Determine the (X, Y) coordinate at the center of the cell enclosing the given text.  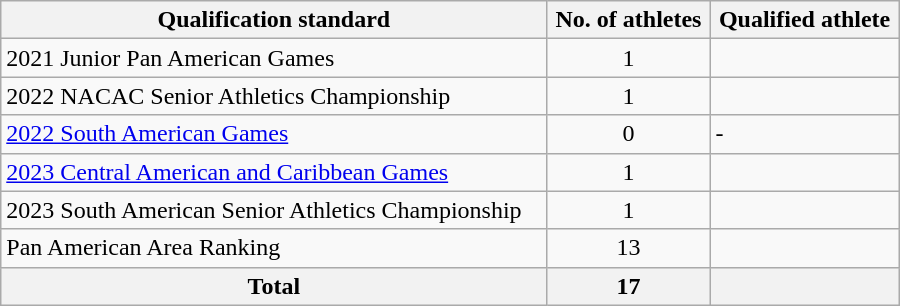
2023 Central American and Caribbean Games (274, 172)
- (804, 134)
2021 Junior Pan American Games (274, 58)
0 (628, 134)
Pan American Area Ranking (274, 248)
Qualified athlete (804, 20)
13 (628, 248)
2022 South American Games (274, 134)
No. of athletes (628, 20)
Qualification standard (274, 20)
Total (274, 286)
2022 NACAC Senior Athletics Championship (274, 96)
17 (628, 286)
2023 South American Senior Athletics Championship (274, 210)
